Extract the [X, Y] coordinate from the center of the cell holding the provided text.  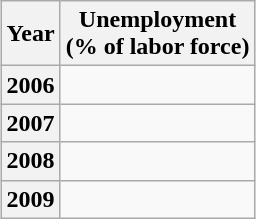
Unemployment (% of labor force) [158, 34]
2009 [30, 199]
2008 [30, 161]
Year [30, 34]
2007 [30, 123]
2006 [30, 85]
